Search for the cell housing the specified text and yield its (x, y) center coordinate. 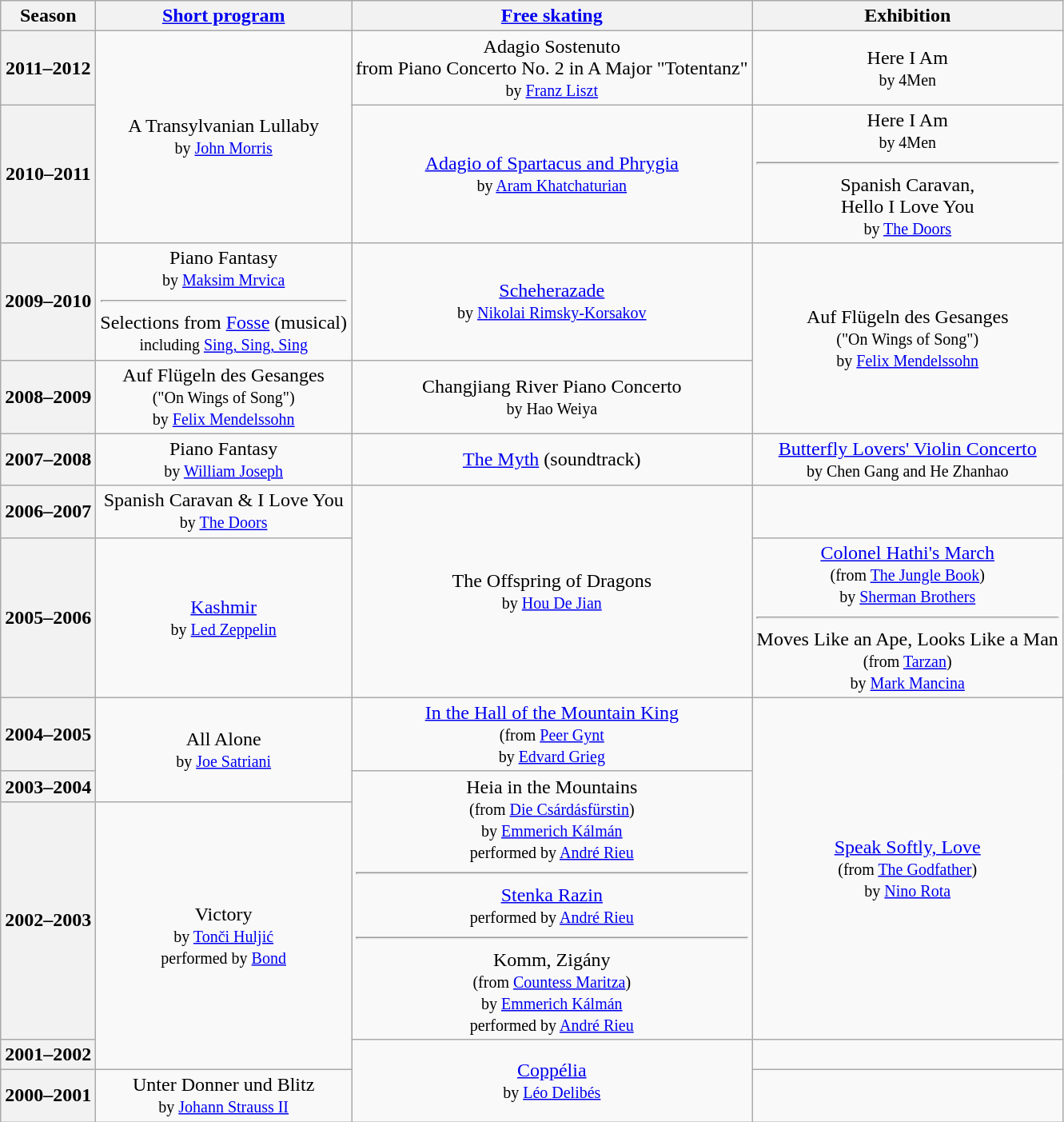
The Offspring of Dragons by Hou De Jian (552, 592)
2004–2005 (48, 734)
Changjiang River Piano Concerto by Hao Weiya (552, 397)
2000–2001 (48, 1096)
Kashmir by Led Zeppelin (224, 617)
2010–2011 (48, 174)
Piano Fantasy by William Joseph (224, 459)
2002–2003 (48, 920)
2008–2009 (48, 397)
Scheherazade by Nikolai Rimsky-Korsakov (552, 301)
Here I Am by 4Men (907, 68)
2007–2008 (48, 459)
Season (48, 16)
2001–2002 (48, 1054)
The Myth (soundtrack) (552, 459)
Here I Am by 4MenSpanish Caravan,Hello I Love You by The Doors (907, 174)
Piano Fantasy by Maksim Mrvica Selections from Fosse (musical) including Sing, Sing, Sing (224, 301)
Speak Softly, Love (from The Godfather) by Nino Rota (907, 868)
A Transylvanian Lullaby by John Morris (224, 138)
Coppélia by Léo Delibés (552, 1080)
Butterfly Lovers' Violin Concerto by Chen Gang and He Zhanhao (907, 459)
Victory by Tonči Huljić performed by Bond (224, 936)
Exhibition (907, 16)
Adagio Sostenuto from Piano Concerto No. 2 in A Major "Totentanz" by Franz Liszt (552, 68)
Adagio of Spartacus and Phrygia by Aram Khatchaturian (552, 174)
All Alone by Joe Satriani (224, 749)
2011–2012 (48, 68)
2003–2004 (48, 786)
2009–2010 (48, 301)
Short program (224, 16)
2006–2007 (48, 512)
Free skating (552, 16)
Unter Donner und Blitz by Johann Strauss II (224, 1096)
Colonel Hathi's March (from The Jungle Book) by Sherman Brothers Moves Like an Ape, Looks Like a Man (from Tarzan) by Mark Mancina (907, 617)
In the Hall of the Mountain King (from Peer Gynt by Edvard Grieg (552, 734)
2005–2006 (48, 617)
Spanish Caravan & I Love You by The Doors (224, 512)
